Search for the cell housing the specified text and yield its [x, y] center coordinate. 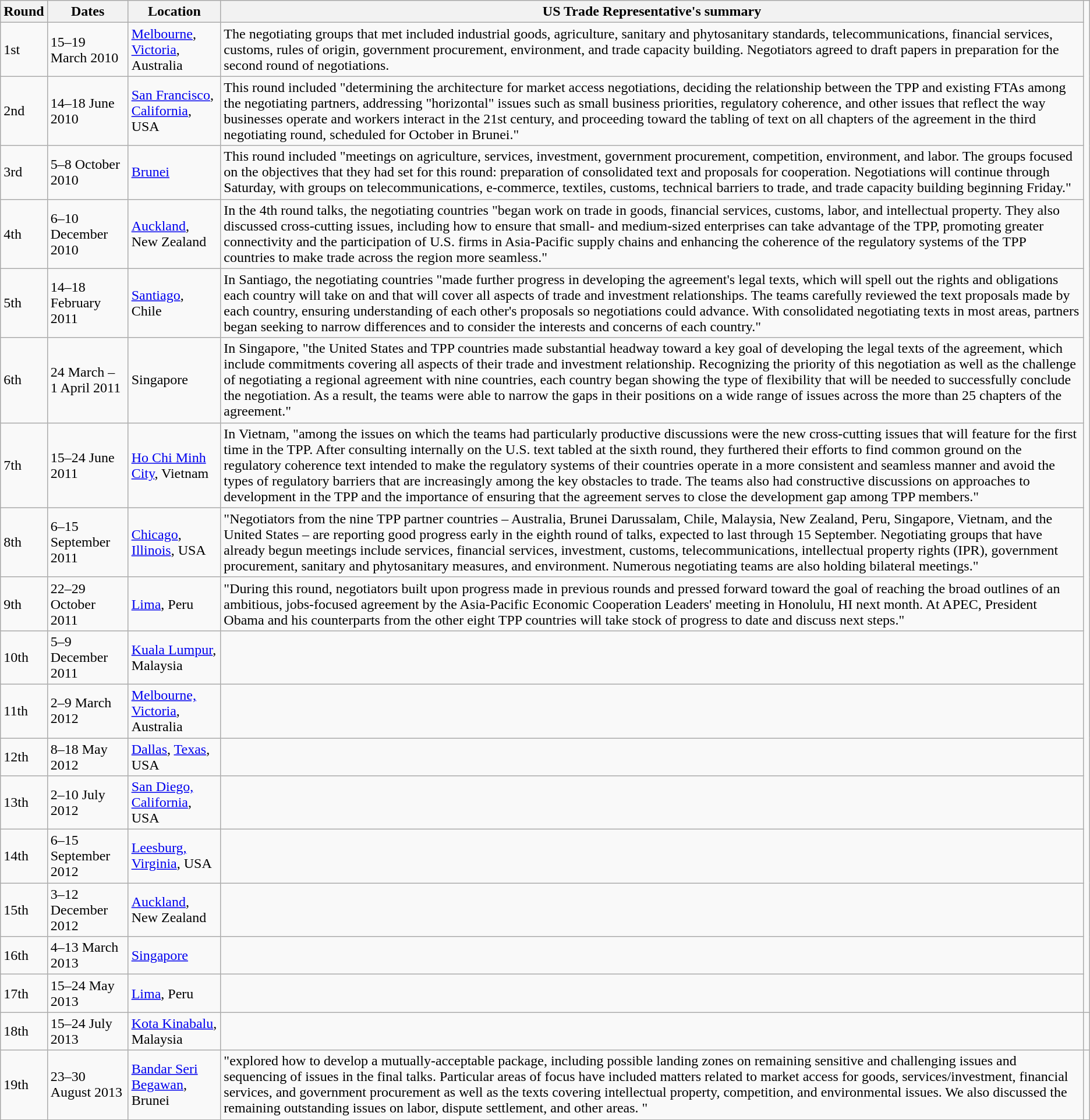
6th [24, 380]
Ho Chi Minh City, Vietnam [175, 465]
Chicago, Illinois, USA [175, 543]
Brunei [175, 172]
2–10 July 2012 [87, 803]
San Francisco, California, USA [175, 111]
4–13 March 2013 [87, 956]
5–9 December 2011 [87, 657]
San Diego, California, USA [175, 803]
15–24 May 2013 [87, 993]
Leesburg, Virginia, USA [175, 856]
8th [24, 543]
12th [24, 757]
8–18 May 2012 [87, 757]
Dallas, Texas, USA [175, 757]
14–18 February 2011 [87, 303]
11th [24, 711]
4th [24, 234]
6–15 September 2012 [87, 856]
15–24 June 2011 [87, 465]
13th [24, 803]
14th [24, 856]
3rd [24, 172]
2–9 March 2012 [87, 711]
Round [24, 12]
5th [24, 303]
15–19 March 2010 [87, 49]
9th [24, 604]
19th [24, 1085]
16th [24, 956]
15–24 July 2013 [87, 1032]
5–8 October 2010 [87, 172]
18th [24, 1032]
10th [24, 657]
17th [24, 993]
Santiago, Chile [175, 303]
US Trade Representative's summary [652, 12]
1st [24, 49]
6–10 December 2010 [87, 234]
14–18 June 2010 [87, 111]
3–12 December 2012 [87, 910]
Kuala Lumpur, Malaysia [175, 657]
22–29 October 2011 [87, 604]
Location [175, 12]
23–30 August 2013 [87, 1085]
15th [24, 910]
24 March – 1 April 2011 [87, 380]
Bandar Seri Begawan, Brunei [175, 1085]
Dates [87, 12]
Kota Kinabalu, Malaysia [175, 1032]
2nd [24, 111]
7th [24, 465]
6–15 September 2011 [87, 543]
